Scan for the cell matching the given text and deliver its (X, Y) coordinate at center. 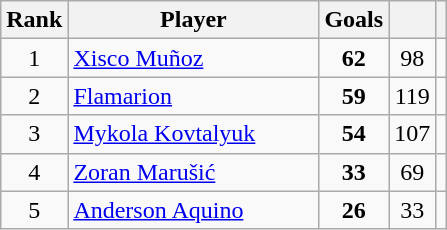
Zoran Marušić (194, 172)
62 (354, 58)
119 (412, 96)
Goals (354, 20)
4 (34, 172)
5 (34, 210)
3 (34, 134)
Rank (34, 20)
26 (354, 210)
98 (412, 58)
59 (354, 96)
Player (194, 20)
Anderson Aquino (194, 210)
2 (34, 96)
69 (412, 172)
107 (412, 134)
Xisco Muñoz (194, 58)
Mykola Kovtalyuk (194, 134)
1 (34, 58)
54 (354, 134)
Flamarion (194, 96)
